Pinpoint the cell where the given text exists, returning its (x, y) midpoint coordinate. 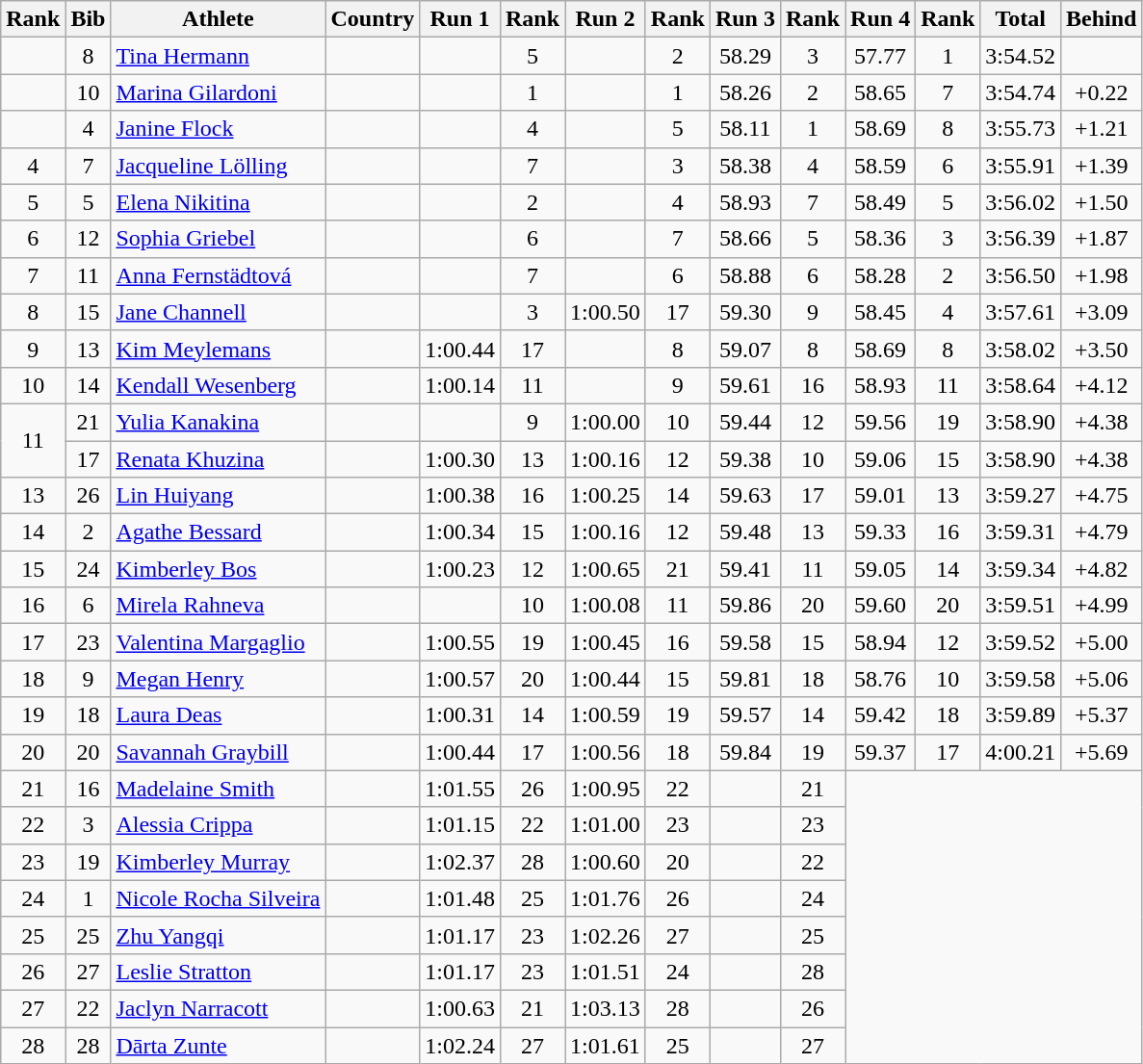
1:00.57 (460, 679)
Janine Flock (218, 129)
1:02.24 (460, 1045)
Madelaine Smith (218, 789)
1:00.95 (606, 789)
+3.50 (1102, 349)
Kimberley Bos (218, 569)
1:01.51 (606, 972)
Behind (1102, 19)
+4.12 (1102, 385)
Elena Nikitina (218, 202)
Lin Huiyang (218, 496)
1:01.00 (606, 825)
Mirela Rahneva (218, 606)
+1.98 (1102, 275)
3:58.02 (1021, 349)
3:59.52 (1021, 642)
1:00.50 (606, 312)
59.38 (745, 459)
57.77 (880, 56)
58.59 (880, 166)
Run 4 (880, 19)
59.06 (880, 459)
1:00.65 (606, 569)
59.56 (880, 422)
3:56.50 (1021, 275)
58.94 (880, 642)
3:55.91 (1021, 166)
Athlete (218, 19)
58.65 (880, 92)
Alessia Crippa (218, 825)
+3.09 (1102, 312)
3:59.31 (1021, 532)
1:01.48 (460, 898)
+1.39 (1102, 166)
Jaclyn Narracott (218, 1008)
1:00.23 (460, 569)
Laura Deas (218, 715)
3:56.39 (1021, 239)
3:59.89 (1021, 715)
+5.69 (1102, 752)
1:01.55 (460, 789)
Marina Gilardoni (218, 92)
1:02.37 (460, 862)
59.42 (880, 715)
Yulia Kanakina (218, 422)
59.63 (745, 496)
+4.79 (1102, 532)
Tina Hermann (218, 56)
1:00.25 (606, 496)
Total (1021, 19)
59.61 (745, 385)
1:00.31 (460, 715)
59.05 (880, 569)
Kimberley Murray (218, 862)
1:00.30 (460, 459)
1:00.34 (460, 532)
+1.21 (1102, 129)
Nicole Rocha Silveira (218, 898)
1:01.61 (606, 1045)
59.60 (880, 606)
58.66 (745, 239)
59.48 (745, 532)
Jane Channell (218, 312)
Anna Fernstädtová (218, 275)
+4.99 (1102, 606)
Savannah Graybill (218, 752)
+4.82 (1102, 569)
Run 1 (460, 19)
59.07 (745, 349)
59.81 (745, 679)
59.58 (745, 642)
3:59.58 (1021, 679)
3:54.52 (1021, 56)
58.28 (880, 275)
58.49 (880, 202)
4:00.21 (1021, 752)
59.44 (745, 422)
1:00.14 (460, 385)
58.45 (880, 312)
1:03.13 (606, 1008)
1:00.08 (606, 606)
3:57.61 (1021, 312)
Country (373, 19)
Sophia Griebel (218, 239)
58.29 (745, 56)
Agathe Bessard (218, 532)
Zhu Yangqi (218, 935)
3:59.34 (1021, 569)
+5.00 (1102, 642)
59.30 (745, 312)
1:00.45 (606, 642)
58.38 (745, 166)
58.76 (880, 679)
1:00.56 (606, 752)
58.26 (745, 92)
3:59.27 (1021, 496)
59.57 (745, 715)
+1.50 (1102, 202)
1:02.26 (606, 935)
Kim Meylemans (218, 349)
1:00.38 (460, 496)
1:00.55 (460, 642)
3:58.64 (1021, 385)
Valentina Margaglio (218, 642)
Dārta Zunte (218, 1045)
58.11 (745, 129)
Run 2 (606, 19)
1:01.15 (460, 825)
59.33 (880, 532)
Megan Henry (218, 679)
3:56.02 (1021, 202)
Run 3 (745, 19)
Jacqueline Lölling (218, 166)
1:00.60 (606, 862)
1:00.59 (606, 715)
59.86 (745, 606)
+0.22 (1102, 92)
+1.87 (1102, 239)
+4.75 (1102, 496)
+5.06 (1102, 679)
Bib (89, 19)
1:00.63 (460, 1008)
3:55.73 (1021, 129)
58.36 (880, 239)
Renata Khuzina (218, 459)
59.41 (745, 569)
59.84 (745, 752)
Kendall Wesenberg (218, 385)
59.01 (880, 496)
Leslie Stratton (218, 972)
58.88 (745, 275)
59.37 (880, 752)
1:00.00 (606, 422)
3:59.51 (1021, 606)
1:01.76 (606, 898)
3:54.74 (1021, 92)
+5.37 (1102, 715)
